Detect which cell encompasses the target text, then output its (x, y) center coordinate. 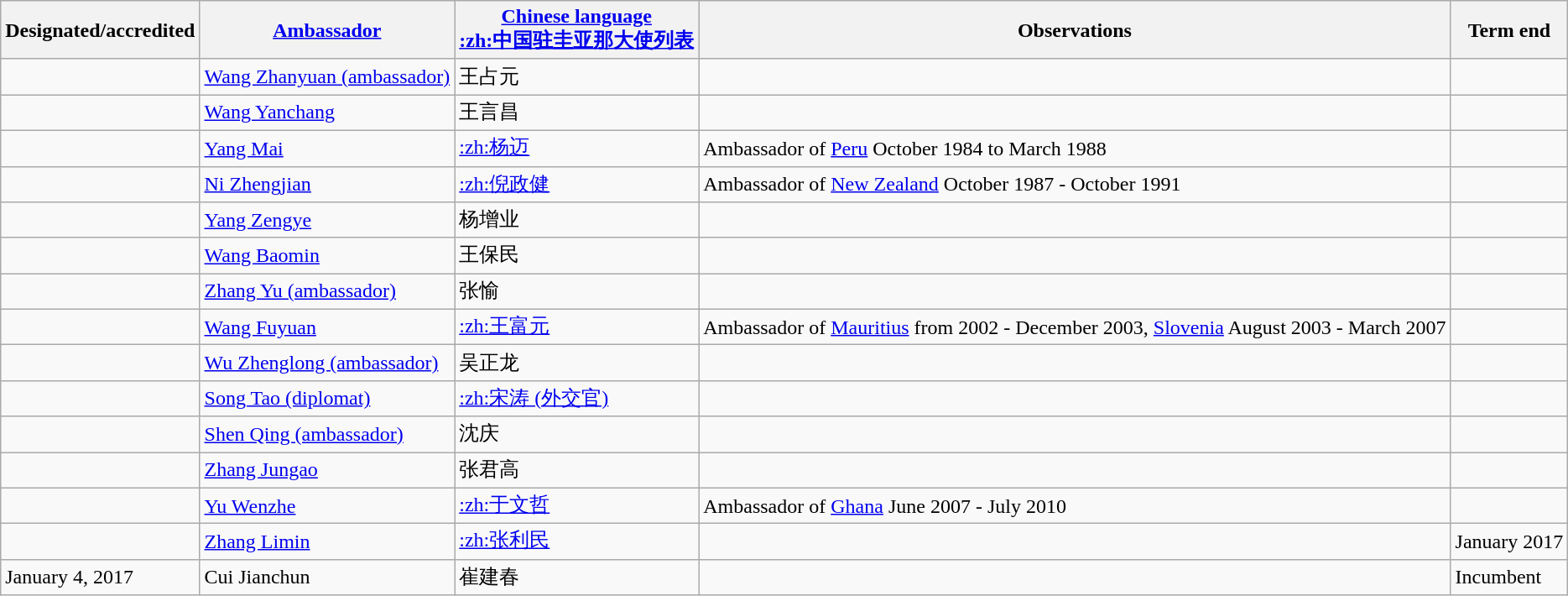
:zh:宋涛 (外交官) (577, 398)
Wu Zhenglong (ambassador) (327, 363)
Observations (1075, 30)
Shen Qing (ambassador) (327, 435)
Ni Zhengjian (327, 185)
张君高 (577, 470)
Ambassador of Peru October 1984 to March 1988 (1075, 148)
Incumbent (1509, 578)
Yang Zengye (327, 220)
January 4, 2017 (101, 578)
Wang Yanchang (327, 112)
Yang Mai (327, 148)
:zh:张利民 (577, 542)
Zhang Yu (ambassador) (327, 292)
Term end (1509, 30)
Ambassador of New Zealand October 1987 - October 1991 (1075, 185)
Ambassador of Mauritius from 2002 - December 2003, Slovenia August 2003 - March 2007 (1075, 327)
张愉 (577, 292)
Designated/accredited (101, 30)
:zh:倪政健 (577, 185)
:zh:王富元 (577, 327)
Chinese language:zh:中国驻圭亚那大使列表 (577, 30)
王保民 (577, 255)
王占元 (577, 77)
王言昌 (577, 112)
崔建春 (577, 578)
January 2017 (1509, 542)
Yu Wenzhe (327, 505)
:zh:于文哲 (577, 505)
沈庆 (577, 435)
Wang Baomin (327, 255)
Zhang Limin (327, 542)
Song Tao (diplomat) (327, 398)
Ambassador of Ghana June 2007 - July 2010 (1075, 505)
Wang Zhanyuan (ambassador) (327, 77)
吴正龙 (577, 363)
Zhang Jungao (327, 470)
杨增业 (577, 220)
Ambassador (327, 30)
Wang Fuyuan (327, 327)
Cui Jianchun (327, 578)
:zh:杨迈 (577, 148)
